Search for the cell housing the specified text and yield its (x, y) center coordinate. 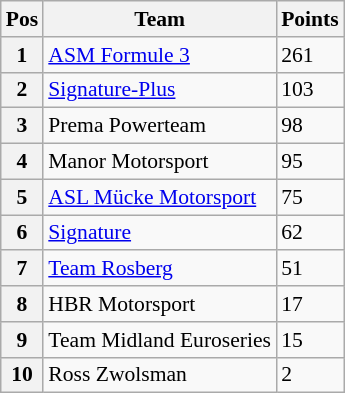
Points (310, 19)
7 (22, 269)
Ross Zwolsman (160, 375)
ASL Mücke Motorsport (160, 197)
Team Midland Euroseries (160, 340)
Manor Motorsport (160, 162)
10 (22, 375)
9 (22, 340)
Signature (160, 233)
Team Rosberg (160, 269)
5 (22, 197)
Team (160, 19)
1 (22, 55)
51 (310, 269)
75 (310, 197)
17 (310, 304)
Signature-Plus (160, 90)
6 (22, 233)
ASM Formule 3 (160, 55)
62 (310, 233)
HBR Motorsport (160, 304)
95 (310, 162)
103 (310, 90)
Prema Powerteam (160, 126)
261 (310, 55)
98 (310, 126)
8 (22, 304)
4 (22, 162)
15 (310, 340)
3 (22, 126)
Pos (22, 19)
